Capture the cell that displays the provided text and extract its [X, Y] central coordinate. 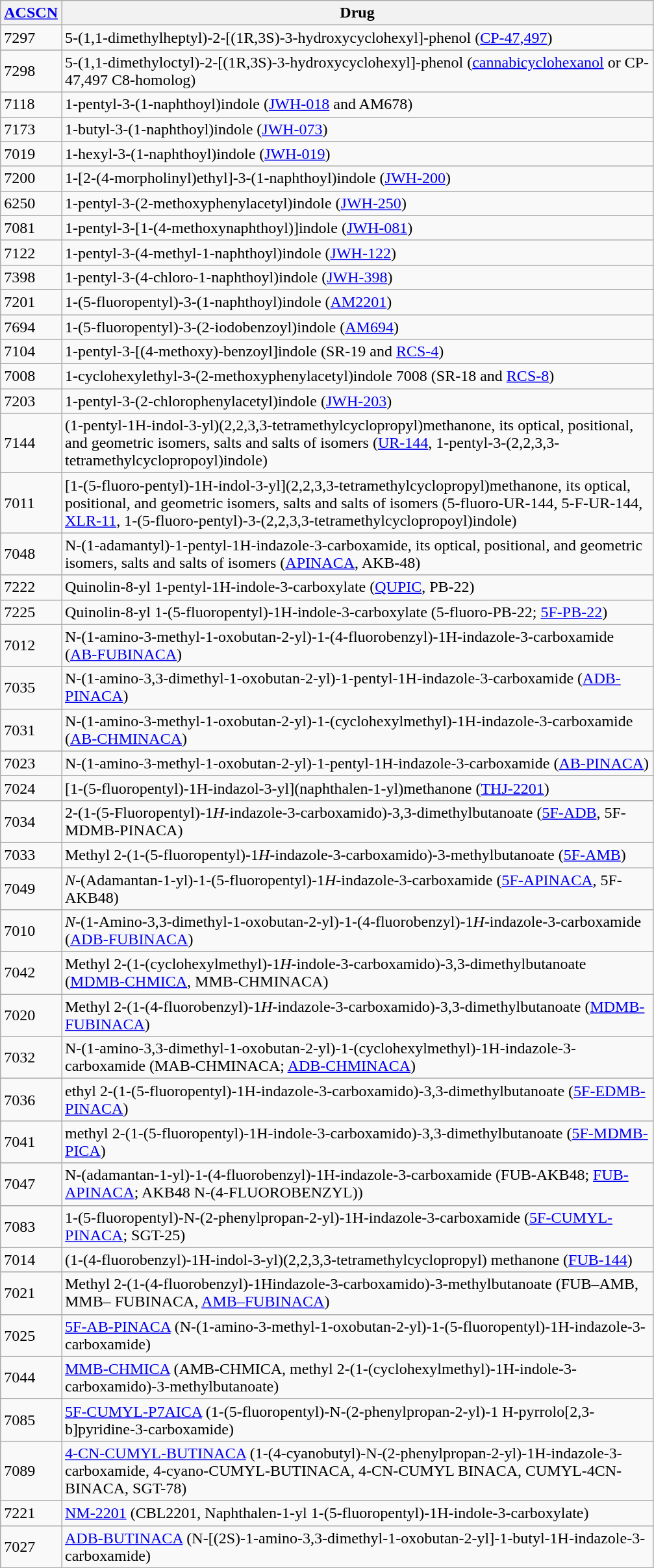
7033 [31, 855]
7085 [31, 1420]
7011 [31, 503]
5F-CUMYL-P7AICA (1-(5-fluoropentyl)-N-(2-phenylpropan-2-yl)-1 H-pyrrolo[2,3-b]pyridine-3-carboxamide) [357, 1420]
ethyl 2-(1-(5-fluoropentyl)-1H-indazole-3-carboxamido)-3,3-dimethylbutanoate (5F-EDMB-PINACA) [357, 1099]
7047 [31, 1184]
7118 [31, 104]
5-(1,1-dimethyloctyl)-2-[(1R,3S)-3-hydroxycyclohexyl]-phenol (cannabicyclohexanol or CP-47,497 C8-homolog) [357, 71]
1-pentyl-3-[1-(4-methoxynaphthoyl)]indole (JWH-081) [357, 228]
7298 [31, 71]
1-pentyl-3-[(4-methoxy)-benzoyl]indole (SR-19 and RCS-4) [357, 352]
1-cyclohexylethyl-3-(2-methoxyphenylacetyl)indole 7008 (SR-18 and RCS-8) [357, 376]
Quinolin-8-yl 1-(5-fluoropentyl)-1H-indole-3-carboxylate (5-fluoro-PB-22; 5F-PB-22) [357, 612]
7049 [31, 888]
1-(5-fluoropentyl)-3-(1-naphthoyl)indole (AM2201) [357, 302]
N-(adamantan-1-yl)-1-(4-fluorobenzyl)-1H-indazole-3-carboxamide (FUB-AKB48; FUB-APINACA; AKB48 N-(4-FLUOROBENZYL)) [357, 1184]
7031 [31, 729]
7041 [31, 1142]
N-(1-amino-3-methyl-1-oxobutan-2-yl)-1-(4-fluorobenzyl)-1H-indazole-3-carboxamide (AB-FUBINACA) [357, 645]
7042 [31, 974]
7221 [31, 1513]
Methyl 2-(1-(4-fluorobenzyl)-1H-indazole-3-carboxamido)-3,3-dimethylbutanoate (MDMB-FUBINACA) [357, 1015]
7025 [31, 1336]
7201 [31, 302]
7032 [31, 1058]
7694 [31, 326]
7089 [31, 1471]
methyl 2-(1-(5-fluoropentyl)-1H-indole-3-carboxamido)-3,3-dimethylbutanoate (5F-MDMB-PICA) [357, 1142]
(1-(4-fluorobenzyl)-1H-indol-3-yl)(2,2,3,3-tetramethylcyclopropyl) methanone (FUB-144) [357, 1260]
MMB-CHMICA (AMB-CHMICA, methyl 2-(1-(cyclohexylmethyl)-1H-indole-3-carboxamido)-3-methylbutanoate) [357, 1377]
7398 [31, 277]
7020 [31, 1015]
7081 [31, 228]
7044 [31, 1377]
7083 [31, 1227]
N-(1-Amino-3,3-dimethyl-1-oxobutan-2-yl)-1-(4-fluorobenzyl)-1H-indazole-3-carboxamide (ADB-FUBINACA) [357, 931]
ACSCN [31, 13]
[1-(5-fluoropentyl)-1H-indazol-3-yl](naphthalen-1-yl)methanone (THJ-2201) [357, 788]
1-pentyl-3-(2-methoxyphenylacetyl)indole (JWH-250) [357, 203]
7023 [31, 763]
5-(1,1-dimethylheptyl)-2-[(1R,3S)-3-hydroxycyclohexyl]-phenol (CP-47,497) [357, 38]
1-pentyl-3-(2-chlorophenylacetyl)indole (JWH-203) [357, 401]
1-(5-fluoropentyl)-N-(2-phenylpropan-2-yl)-1H-indazole-3-carboxamide (5F-CUMYL-PINACA; SGT-25) [357, 1227]
1-pentyl-3-(1-naphthoyl)indole (JWH-018 and AM678) [357, 104]
N-(1-amino-3,3-dimethyl-1-oxobutan-2-yl)-1-pentyl-1H-indazole-3-carboxamide (ADB-PINACA) [357, 688]
1-pentyl-3-(4-methyl-1-naphthoyl)indole (JWH-122) [357, 252]
7200 [31, 178]
1-(5-fluoropentyl)-3-(2-iodobenzoyl)indole (AM694) [357, 326]
7035 [31, 688]
7203 [31, 401]
2-(1-(5-Fluoropentyl)-1H-indazole-3-carboxamido)-3,3-dimethylbutanoate (5F-ADB, 5F-MDMB-PINACA) [357, 822]
7036 [31, 1099]
1-hexyl-3-(1-naphthoyl)indole (JWH-019) [357, 154]
Quinolin-8-yl 1-pentyl-1H-indole-3-carboxylate (QUPIC, PB-22) [357, 587]
Methyl 2-(1-(5-fluoropentyl)-1H-indazole-3-carboxamido)-3-methylbutanoate (5F-AMB) [357, 855]
7173 [31, 129]
7122 [31, 252]
7297 [31, 38]
N-(1-amino-3,3-dimethyl-1-oxobutan-2-yl)-1-(cyclohexylmethyl)-1H-indazole-3-carboxamide (MAB-CHMINACA; ADB-CHMINACA) [357, 1058]
1-pentyl-3-(4-chloro-1-naphthoyl)indole (JWH-398) [357, 277]
7034 [31, 822]
7012 [31, 645]
7048 [31, 554]
7225 [31, 612]
7019 [31, 154]
Drug [357, 13]
N-(1-amino-3-methyl-1-oxobutan-2-yl)-1-(cyclohexylmethyl)-1H-indazole-3-carboxamide (AB-CHMINACA) [357, 729]
Methyl 2-(1-(4-fluorobenzyl)-1Hindazole-3-carboxamido)-3-methylbutanoate (FUB–AMB, MMB– FUBINACA, AMB–FUBINACA) [357, 1293]
7010 [31, 931]
Methyl 2-(1-(cyclohexylmethyl)-1H-indole-3-carboxamido)-3,3-dimethylbutanoate (MDMB-CHMICA, MMB-CHMINACA) [357, 974]
7021 [31, 1293]
6250 [31, 203]
NM-2201 (CBL2201, Naphthalen-1-yl 1-(5-fluoropentyl)-1H-indole-3-carboxylate) [357, 1513]
5F-AB-PINACA (N-(1-amino-3-methyl-1-oxobutan-2-yl)-1-(5-fluoropentyl)-1H-indazole-3-carboxamide) [357, 1336]
1-butyl-3-(1-naphthoyl)indole (JWH-073) [357, 129]
N-(Adamantan-1-yl)-1-(5-fluoropentyl)-1H-indazole-3-carboxamide (5F-APINACA, 5F-AKB48) [357, 888]
7144 [31, 443]
7222 [31, 587]
7104 [31, 352]
N-(1-adamantyl)-1-pentyl-1H-indazole-3-carboxamide, its optical, positional, and geometric isomers, salts and salts of isomers (APINACA, AKB-48) [357, 554]
7014 [31, 1260]
N-(1-amino-3-methyl-1-oxobutan-2-yl)-1-pentyl-1H-indazole-3-carboxamide (AB-PINACA) [357, 763]
ADB-BUTINACA (N-[(2S)-1-amino-3,3-dimethyl-1-oxobutan-2-yl]-1-butyl-1H-indazole-3-carboxamide) [357, 1546]
7024 [31, 788]
7027 [31, 1546]
7008 [31, 376]
1-[2-(4-morpholinyl)ethyl]-3-(1-naphthoyl)indole (JWH-200) [357, 178]
